Find where the given text appears and provide that cell's center as [x, y] coordinate. 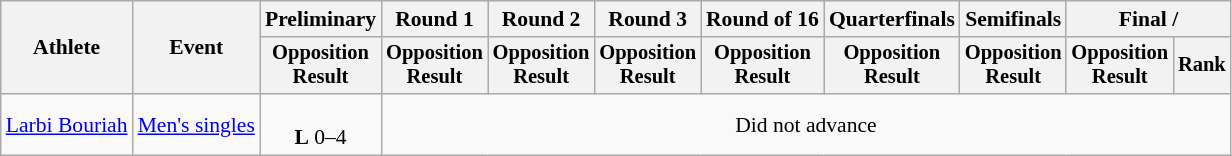
Round 1 [434, 19]
Quarterfinals [892, 19]
Did not advance [806, 124]
Rank [1202, 66]
Final / [1148, 19]
Athlete [67, 48]
Preliminary [320, 19]
Event [196, 48]
Round 2 [542, 19]
Round 3 [648, 19]
Round of 16 [762, 19]
Larbi Bouriah [67, 124]
Men's singles [196, 124]
L 0–4 [320, 124]
Semifinals [1014, 19]
